Scan for the cell matching the given text and deliver its [X, Y] coordinate at center. 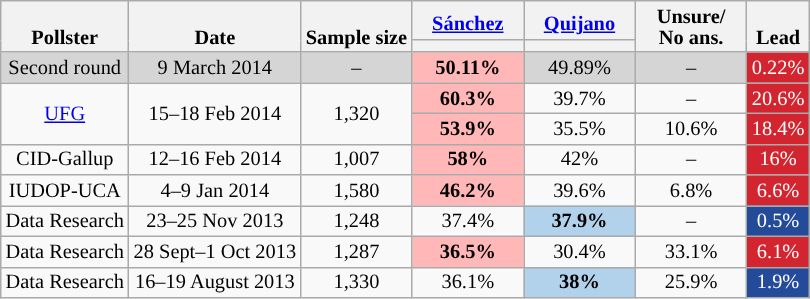
CID-Gallup [65, 160]
6.8% [691, 190]
Quijano [580, 20]
16–19 August 2013 [215, 282]
23–25 Nov 2013 [215, 220]
Unsure/No ans. [691, 26]
39.6% [580, 190]
1,580 [356, 190]
20.6% [778, 98]
36.1% [468, 282]
15–18 Feb 2014 [215, 114]
10.6% [691, 128]
Date [215, 26]
6.1% [778, 252]
30.4% [580, 252]
Second round [65, 68]
38% [580, 282]
1,287 [356, 252]
35.5% [580, 128]
60.3% [468, 98]
37.9% [580, 220]
58% [468, 160]
0.22% [778, 68]
1,248 [356, 220]
Sánchez [468, 20]
42% [580, 160]
39.7% [580, 98]
Sample size [356, 26]
49.89% [580, 68]
Pollster [65, 26]
1,320 [356, 114]
50.11% [468, 68]
6.6% [778, 190]
16% [778, 160]
1,330 [356, 282]
33.1% [691, 252]
0.5% [778, 220]
UFG [65, 114]
Lead [778, 26]
28 Sept–1 Oct 2013 [215, 252]
1.9% [778, 282]
IUDOP-UCA [65, 190]
37.4% [468, 220]
36.5% [468, 252]
1,007 [356, 160]
4–9 Jan 2014 [215, 190]
12–16 Feb 2014 [215, 160]
18.4% [778, 128]
53.9% [468, 128]
9 March 2014 [215, 68]
46.2% [468, 190]
25.9% [691, 282]
